Identify which cell holds the provided text, then report its [X, Y] central coordinate. 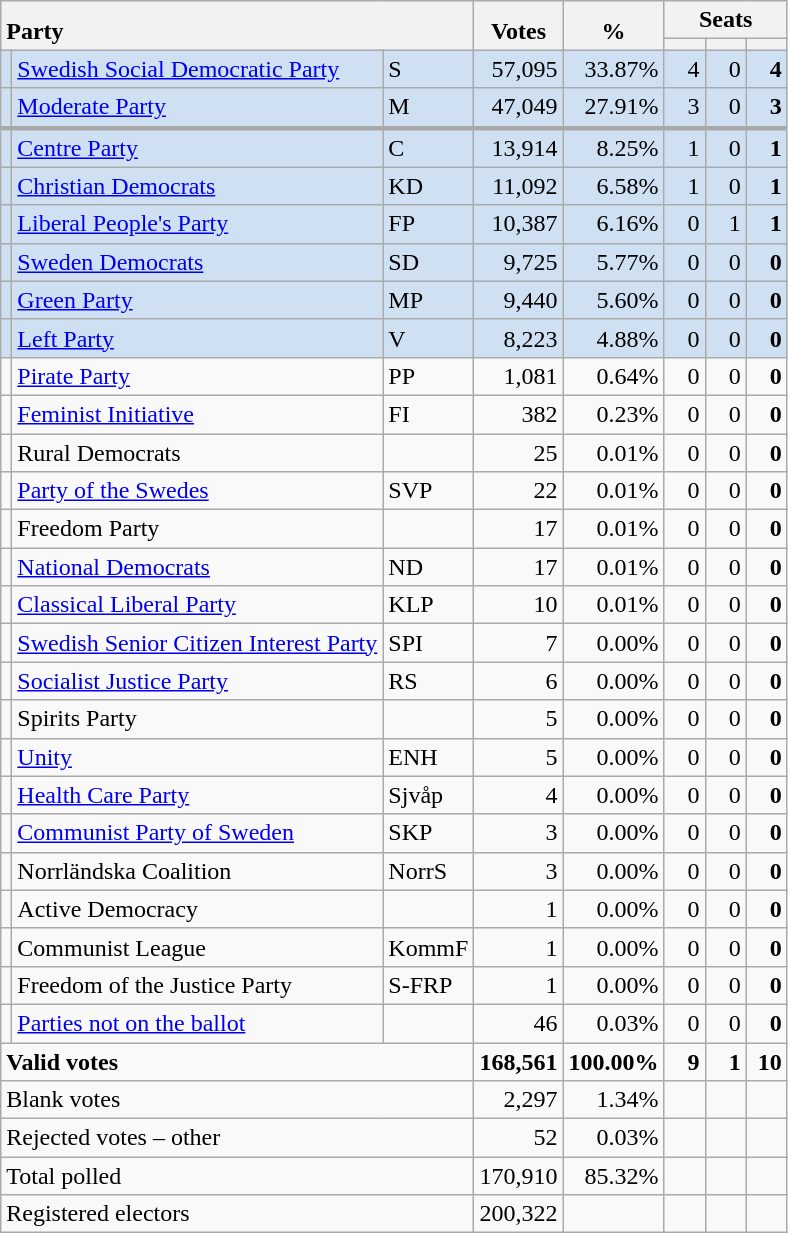
SPI [428, 643]
10,387 [518, 224]
Valid votes [238, 1061]
Liberal People's Party [198, 224]
Socialist Justice Party [198, 681]
FP [428, 224]
Registered electors [238, 1214]
% [614, 26]
5.60% [614, 300]
KLP [428, 605]
Left Party [198, 338]
9,440 [518, 300]
47,049 [518, 108]
Blank votes [238, 1100]
Party [238, 26]
Freedom Party [198, 529]
27.91% [614, 108]
8.25% [614, 148]
33.87% [614, 69]
6.58% [614, 186]
13,914 [518, 148]
Pirate Party [198, 376]
Communist Party of Sweden [198, 833]
ENH [428, 757]
RS [428, 681]
FI [428, 414]
Communist League [198, 947]
Moderate Party [198, 108]
Freedom of the Justice Party [198, 985]
52 [518, 1138]
1.34% [614, 1100]
V [428, 338]
MP [428, 300]
KD [428, 186]
Active Democracy [198, 909]
8,223 [518, 338]
Votes [518, 26]
2,297 [518, 1100]
0.23% [614, 414]
M [428, 108]
Sjvåp [428, 795]
Unity [198, 757]
46 [518, 1023]
Christian Democrats [198, 186]
4.88% [614, 338]
NorrS [428, 871]
Seats [726, 20]
Rural Democrats [198, 453]
0.64% [614, 376]
7 [518, 643]
100.00% [614, 1061]
6 [518, 681]
9 [684, 1061]
ND [428, 567]
Spirits Party [198, 719]
Parties not on the ballot [198, 1023]
S [428, 69]
85.32% [614, 1176]
SD [428, 262]
SVP [428, 491]
9,725 [518, 262]
Classical Liberal Party [198, 605]
22 [518, 491]
382 [518, 414]
Sweden Democrats [198, 262]
S-FRP [428, 985]
11,092 [518, 186]
200,322 [518, 1214]
C [428, 148]
KommF [428, 947]
5.77% [614, 262]
170,910 [518, 1176]
Green Party [198, 300]
Total polled [238, 1176]
Party of the Swedes [198, 491]
57,095 [518, 69]
Health Care Party [198, 795]
1,081 [518, 376]
Feminist Initiative [198, 414]
Norrländska Coalition [198, 871]
Rejected votes – other [238, 1138]
25 [518, 453]
National Democrats [198, 567]
SKP [428, 833]
Swedish Social Democratic Party [198, 69]
PP [428, 376]
168,561 [518, 1061]
Centre Party [198, 148]
Swedish Senior Citizen Interest Party [198, 643]
6.16% [614, 224]
